Search for the cell housing the specified text and yield its (X, Y) center coordinate. 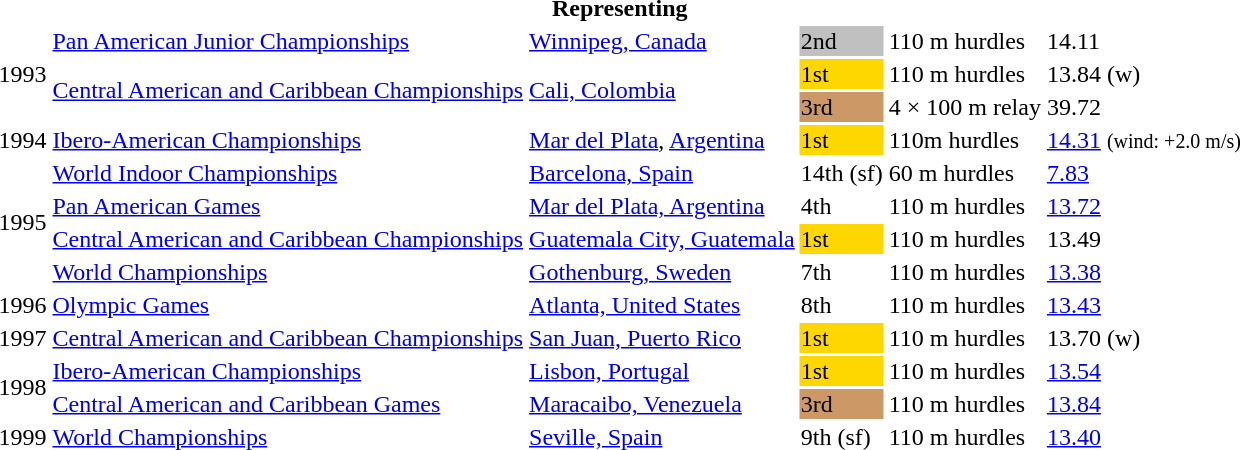
World Indoor Championships (288, 173)
Barcelona, Spain (662, 173)
Cali, Colombia (662, 90)
4 × 100 m relay (964, 107)
Guatemala City, Guatemala (662, 239)
4th (842, 206)
2nd (842, 41)
Central American and Caribbean Games (288, 404)
Olympic Games (288, 305)
110m hurdles (964, 140)
Gothenburg, Sweden (662, 272)
Atlanta, United States (662, 305)
Pan American Games (288, 206)
Pan American Junior Championships (288, 41)
Maracaibo, Venezuela (662, 404)
7th (842, 272)
14th (sf) (842, 173)
World Championships (288, 272)
8th (842, 305)
60 m hurdles (964, 173)
San Juan, Puerto Rico (662, 338)
Winnipeg, Canada (662, 41)
Lisbon, Portugal (662, 371)
